Find where the given text appears and provide that cell's center as (X, Y) coordinate. 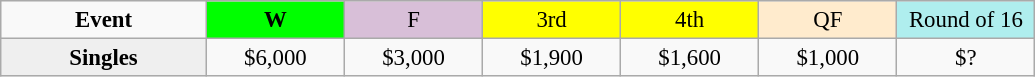
Singles (104, 58)
$1,600 (690, 58)
W (275, 20)
$1,900 (552, 58)
Round of 16 (966, 20)
$? (966, 58)
3rd (552, 20)
Event (104, 20)
$1,000 (828, 58)
F (413, 20)
$3,000 (413, 58)
QF (828, 20)
$6,000 (275, 58)
4th (690, 20)
